Capture the cell that displays the provided text and extract its [x, y] central coordinate. 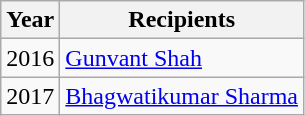
Recipients [182, 20]
Gunvant Shah [182, 58]
Year [30, 20]
2016 [30, 58]
2017 [30, 96]
Bhagwatikumar Sharma [182, 96]
